For the text-containing cell, return its midpoint in [X, Y] coordinate format. 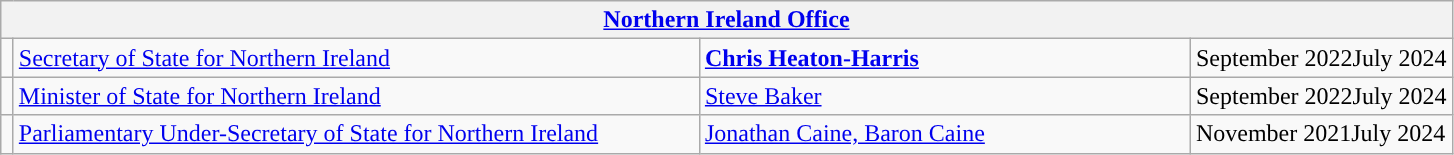
Parliamentary Under-Secretary of State for Northern Ireland [356, 134]
Jonathan Caine, Baron Caine [944, 134]
Minister of State for Northern Ireland [356, 96]
Steve Baker [944, 96]
Chris Heaton-Harris [944, 58]
Northern Ireland Office [726, 20]
November 2021July 2024 [1321, 134]
Secretary of State for Northern Ireland [356, 58]
